Pinpoint the cell where the given text exists, returning its (x, y) midpoint coordinate. 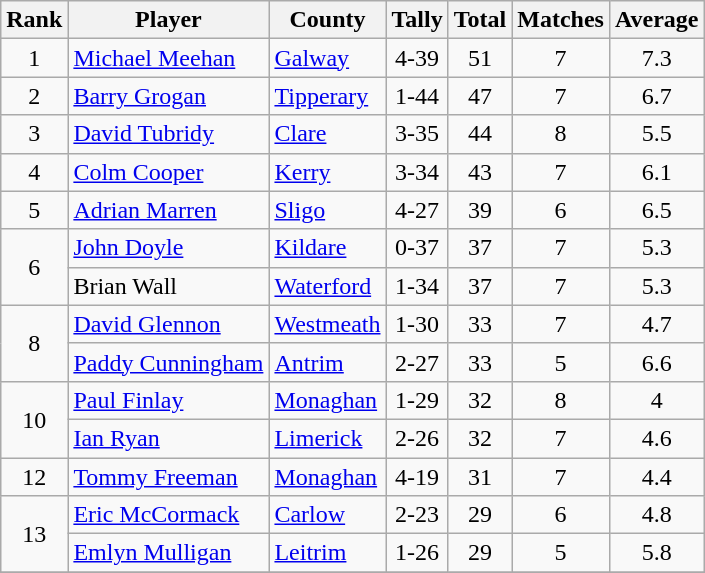
51 (480, 58)
Tommy Freeman (168, 477)
Rank (34, 20)
Clare (328, 134)
Paddy Cunningham (168, 362)
Emlyn Mulligan (168, 553)
Westmeath (328, 324)
1-29 (417, 400)
Waterford (328, 286)
12 (34, 477)
Sligo (328, 210)
Player (168, 20)
David Glennon (168, 324)
Barry Grogan (168, 96)
Eric McCormack (168, 515)
31 (480, 477)
13 (34, 534)
4.4 (656, 477)
7.3 (656, 58)
Adrian Marren (168, 210)
Brian Wall (168, 286)
3-35 (417, 134)
1-30 (417, 324)
2 (34, 96)
47 (480, 96)
10 (34, 419)
Paul Finlay (168, 400)
4.6 (656, 438)
Tally (417, 20)
5.8 (656, 553)
4.8 (656, 515)
Antrim (328, 362)
Michael Meehan (168, 58)
County (328, 20)
Total (480, 20)
2-23 (417, 515)
43 (480, 172)
Limerick (328, 438)
Kildare (328, 248)
0-37 (417, 248)
1-44 (417, 96)
Ian Ryan (168, 438)
Colm Cooper (168, 172)
4-39 (417, 58)
Leitrim (328, 553)
44 (480, 134)
6.5 (656, 210)
Matches (561, 20)
5.5 (656, 134)
1-26 (417, 553)
Tipperary (328, 96)
John Doyle (168, 248)
1 (34, 58)
Average (656, 20)
39 (480, 210)
Kerry (328, 172)
6.7 (656, 96)
6.1 (656, 172)
2-26 (417, 438)
3-34 (417, 172)
3 (34, 134)
4-27 (417, 210)
1-34 (417, 286)
Galway (328, 58)
Carlow (328, 515)
2-27 (417, 362)
4-19 (417, 477)
4.7 (656, 324)
6.6 (656, 362)
David Tubridy (168, 134)
